Pinpoint the cell where the given text exists, returning its [X, Y] midpoint coordinate. 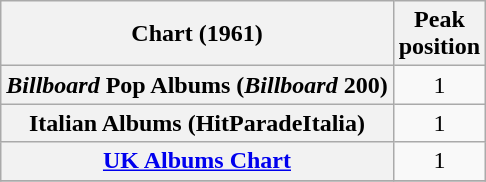
Chart (1961) [197, 34]
Peakposition [439, 34]
Billboard Pop Albums (Billboard 200) [197, 85]
Italian Albums (HitParadeItalia) [197, 123]
UK Albums Chart [197, 161]
